Provide the (X, Y) coordinate of the cell's center where the given text is located.  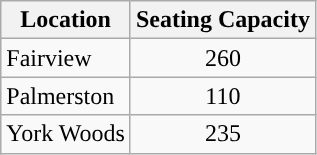
Location (66, 20)
Seating Capacity (222, 20)
110 (222, 96)
235 (222, 134)
York Woods (66, 134)
Fairview (66, 58)
Palmerston (66, 96)
260 (222, 58)
